Scan for the cell matching the given text and deliver its (x, y) coordinate at center. 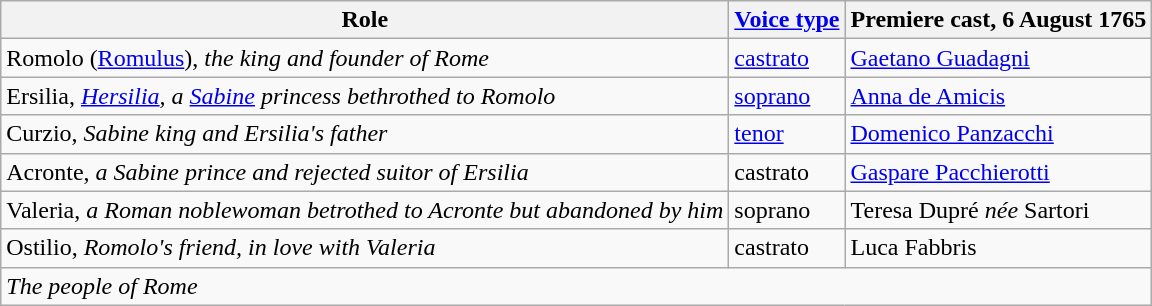
Valeria, a Roman noblewoman betrothed to Acronte but abandoned by him (365, 210)
Teresa Dupré née Sartori (998, 210)
Gaetano Guadagni (998, 58)
Premiere cast, 6 August 1765 (998, 20)
Luca Fabbris (998, 248)
Domenico Panzacchi (998, 134)
Anna de Amicis (998, 96)
Voice type (787, 20)
Curzio, Sabine king and Ersilia's father (365, 134)
Gaspare Pacchierotti (998, 172)
Ostilio, Romolo's friend, in love with Valeria (365, 248)
Acronte, a Sabine prince and rejected suitor of Ersilia (365, 172)
Ersilia, Hersilia, a Sabine princess bethrothed to Romolo (365, 96)
Role (365, 20)
tenor (787, 134)
The people of Rome (576, 286)
Romolo (Romulus), the king and founder of Rome (365, 58)
